Extract the (x, y) coordinate from the center of the cell holding the provided text.  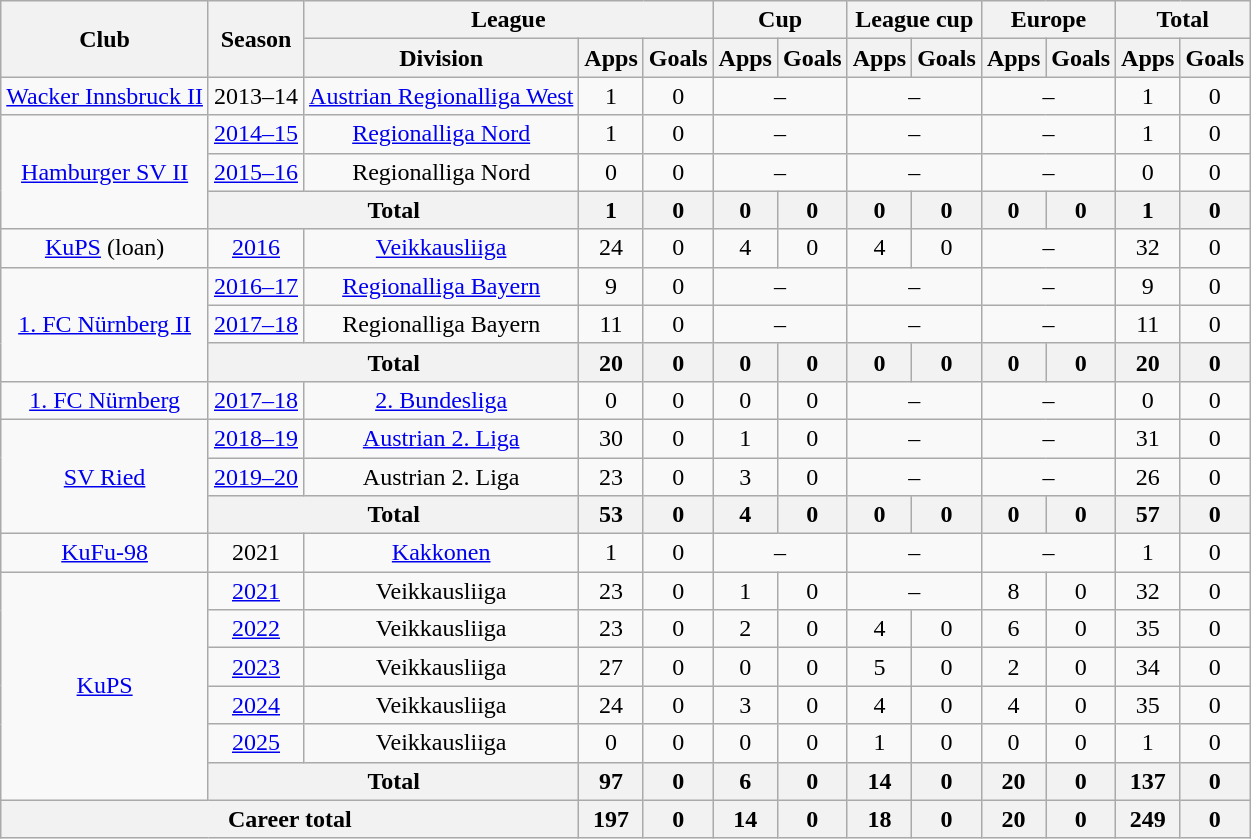
Cup (780, 20)
Wacker Innsbruck II (105, 96)
Kakkonen (442, 553)
97 (611, 781)
53 (611, 515)
27 (611, 667)
KuFu-98 (105, 553)
57 (1148, 515)
Career total (290, 819)
249 (1148, 819)
31 (1148, 438)
2. Bundesliga (442, 400)
Hamburger SV II (105, 172)
5 (879, 667)
2016–17 (256, 286)
137 (1148, 781)
Austrian Regionalliga West (442, 96)
2022 (256, 629)
8 (1013, 591)
2016 (256, 248)
2025 (256, 743)
34 (1148, 667)
2014–15 (256, 134)
Club (105, 39)
2024 (256, 705)
2019–20 (256, 477)
2018–19 (256, 438)
2015–16 (256, 172)
2013–14 (256, 96)
26 (1148, 477)
Division (442, 58)
30 (611, 438)
KuPS (loan) (105, 248)
18 (879, 819)
SV Ried (105, 476)
KuPS (105, 686)
Season (256, 39)
197 (611, 819)
1. FC Nürnberg II (105, 324)
League cup (914, 20)
Europe (1048, 20)
2023 (256, 667)
League (509, 20)
1. FC Nürnberg (105, 400)
